Extract the (x, y) coordinate from the center of the cell holding the provided text.  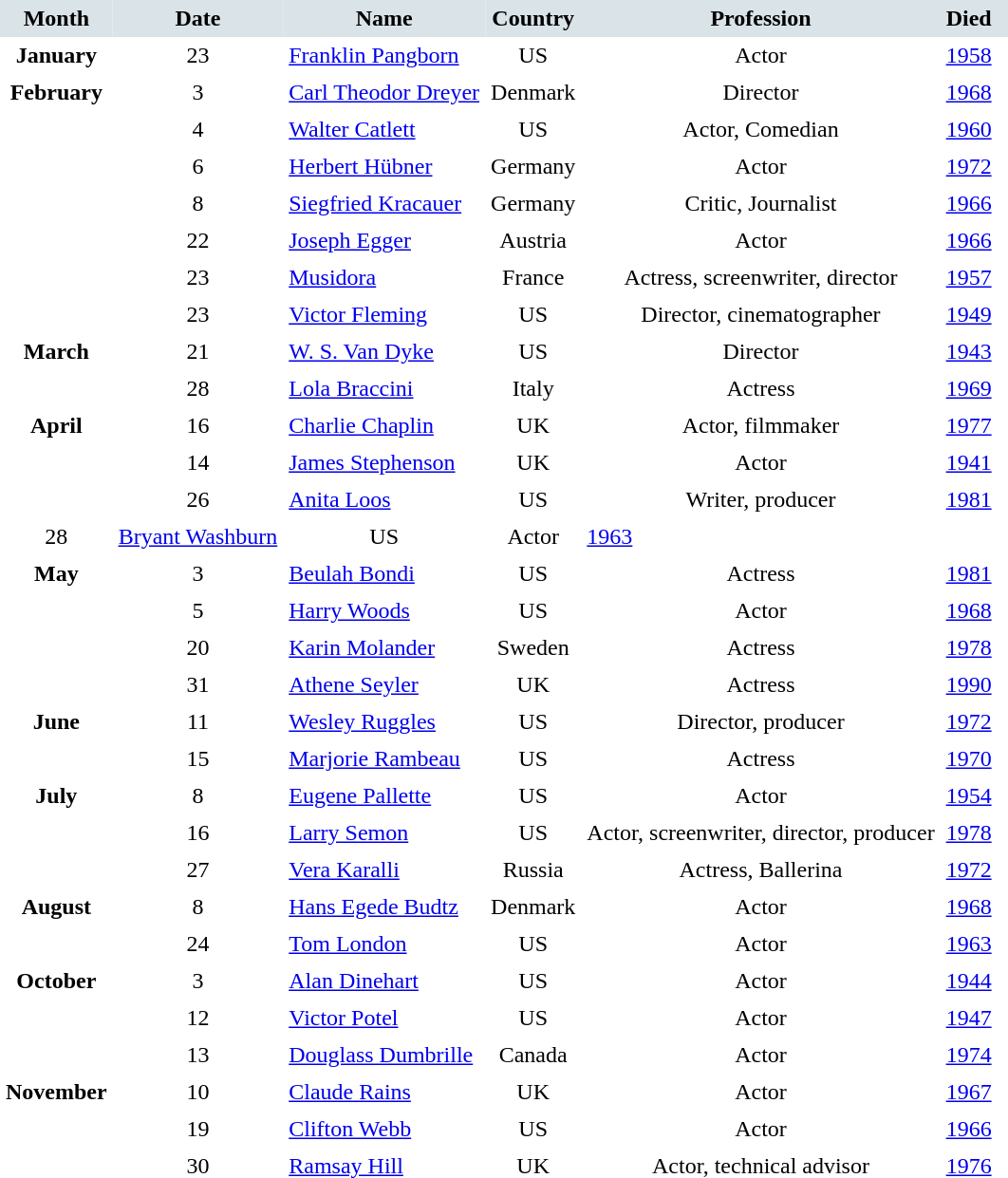
10 (198, 1092)
Beulah Bondi (383, 573)
Canada (533, 1056)
James Stephenson (383, 463)
Victor Potel (383, 1018)
Hans Egede Budtz (383, 907)
Walter Catlett (383, 129)
Critic, Journalist (760, 203)
April (57, 463)
Eugene Pallette (383, 795)
Franklin Pangborn (383, 55)
24 (198, 944)
Marjorie Rambeau (383, 759)
Actress, Ballerina (760, 869)
1960 (969, 129)
Joseph Egger (383, 241)
May (57, 629)
Austria (533, 241)
Karin Molander (383, 647)
31 (198, 685)
5 (198, 611)
11 (198, 721)
France (533, 277)
6 (198, 167)
20 (198, 647)
1941 (969, 463)
Clifton Webb (383, 1130)
March (57, 370)
Alan Dinehart (383, 982)
Actor, Comedian (760, 129)
Country (533, 19)
Actor, screenwriter, director, producer (760, 833)
Siegfried Kracauer (383, 203)
1969 (969, 389)
1954 (969, 795)
Writer, producer (760, 499)
1990 (969, 685)
Anita Loos (383, 499)
Larry Semon (383, 833)
July (57, 833)
August (57, 926)
15 (198, 759)
1967 (969, 1092)
1974 (969, 1056)
4 (198, 129)
Bryant Washburn (198, 537)
Musidora (383, 277)
Carl Theodor Dreyer (383, 93)
Charlie Chaplin (383, 425)
Actor, filmmaker (760, 425)
Herbert Hübner (383, 167)
27 (198, 869)
Director, cinematographer (760, 315)
21 (198, 351)
October (57, 1018)
1977 (969, 425)
14 (198, 463)
1949 (969, 315)
Date (198, 19)
Died (969, 19)
Italy (533, 389)
1944 (969, 982)
Name (383, 19)
Athene Seyler (383, 685)
W. S. Van Dyke (383, 351)
19 (198, 1130)
Douglass Dumbrille (383, 1056)
June (57, 740)
1958 (969, 55)
13 (198, 1056)
1943 (969, 351)
Wesley Ruggles (383, 721)
12 (198, 1018)
Director, producer (760, 721)
Actress, screenwriter, director (760, 277)
1957 (969, 277)
Vera Karalli (383, 869)
January (57, 55)
Tom London (383, 944)
February (57, 203)
Victor Fleming (383, 315)
Harry Woods (383, 611)
1970 (969, 759)
Month (57, 19)
Sweden (533, 647)
Claude Rains (383, 1092)
Profession (760, 19)
22 (198, 241)
26 (198, 499)
Russia (533, 869)
1947 (969, 1018)
Lola Braccini (383, 389)
